Capture the cell that displays the provided text and extract its (x, y) central coordinate. 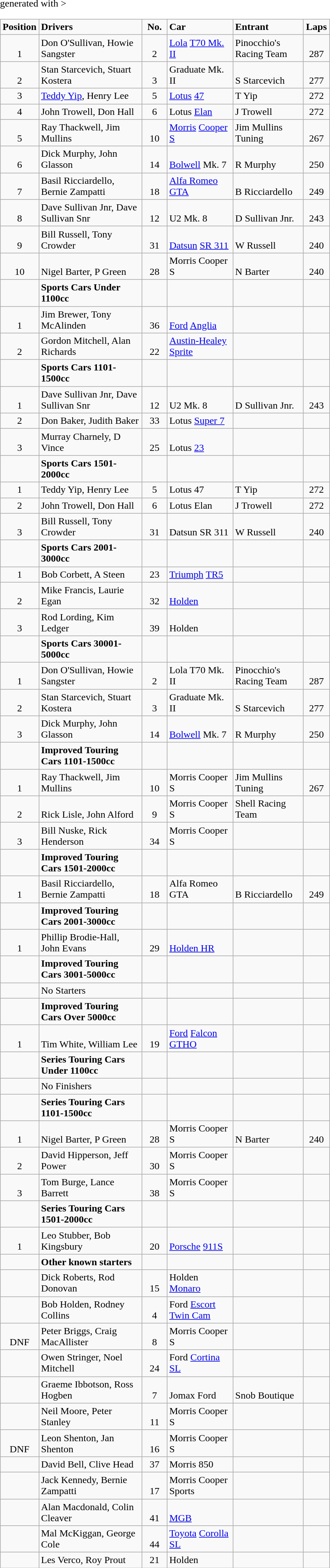
Holden HR (200, 943)
Rick Lisle, John Alford (90, 809)
Ford Cortina SL (200, 1363)
24 (154, 1363)
Improved Touring Cars 1101-1500cc (90, 756)
Austin-Healey Sprite (200, 346)
Morris Cooper Sports (200, 1485)
25 (154, 442)
29 (154, 943)
Mike Francis, Laurie Egan (90, 596)
Series Touring Cars Under 1100cc (90, 1065)
Morris 850 (200, 1464)
Sports Cars 1501-2000cc (90, 469)
David Hipperson, Jeff Power (90, 1161)
Laps (316, 27)
Jomax Ford (200, 1390)
33 (154, 421)
Snob Boutique (268, 1390)
32 (154, 596)
Bob Corbett, A Steen (90, 574)
Don Baker, Judith Baker (90, 421)
Sports Cars 2001-3000cc (90, 553)
Tim White, William Lee (90, 1038)
Leon Shenton, Jan Shenton (90, 1443)
David Bell, Clive Head (90, 1464)
Ford Anglia (200, 319)
Triumph TR5 (200, 574)
Lotus 23 (200, 442)
30 (154, 1161)
Gordon Mitchell, Alan Richards (90, 346)
Owen Stringer, Noel Mitchell (90, 1363)
23 (154, 574)
Tom Burge, Lance Barrett (90, 1187)
Position (20, 27)
Ford Escort Twin Cam (200, 1310)
Neil Moore, Peter Stanley (90, 1416)
16 (154, 1443)
Murray Charnely, D Vince (90, 442)
Alan Macdonald, Colin Cleaver (90, 1512)
Mal McKiggan, George Cole (90, 1539)
Phillip Brodie-Hall, John Evans (90, 943)
Series Touring Cars 1101-1500cc (90, 1107)
Graeme Ibbotson, Ross Hogben (90, 1390)
Improved Touring Cars 3001-5000cc (90, 969)
19 (154, 1038)
11 (154, 1416)
Series Touring Cars 1501-2000cc (90, 1214)
34 (154, 836)
Bill Nuske, Rick Henderson (90, 836)
Drivers (90, 27)
20 (154, 1241)
39 (154, 622)
No Finishers (90, 1086)
38 (154, 1187)
Sports Cars Under 1100cc (90, 293)
Rod Lording, Kim Ledger (90, 622)
37 (154, 1464)
Holden Monaro (200, 1283)
44 (154, 1539)
No Starters (90, 990)
Porsche 911S (200, 1241)
21 (154, 1560)
Leo Stubber, Bob Kingsbury (90, 1241)
Dick Roberts, Rod Donovan (90, 1283)
15 (154, 1283)
Improved Touring Cars Over 5000cc (90, 1012)
Sports Cars 1101-1500cc (90, 373)
MGB (200, 1512)
Ford Falcon GTHO (200, 1038)
Bob Holden, Rodney Collins (90, 1310)
Improved Touring Cars 1501-2000cc (90, 862)
Other known starters (90, 1262)
Car (200, 27)
Les Verco, Roy Prout (90, 1560)
Peter Briggs, Craig MacAllister (90, 1337)
Toyota Corolla SL (200, 1539)
Entrant (268, 27)
Improved Touring Cars 2001-3000cc (90, 916)
Lotus Super 7 (200, 421)
22 (154, 346)
41 (154, 1512)
Jack Kennedy, Bernie Zampatti (90, 1485)
36 (154, 319)
Shell Racing Team (268, 809)
Jim Brewer, Tony McAlinden (90, 319)
Sports Cars 30001-5000cc (90, 649)
17 (154, 1485)
No. (154, 27)
